Identify which cell holds the provided text, then report its (X, Y) central coordinate. 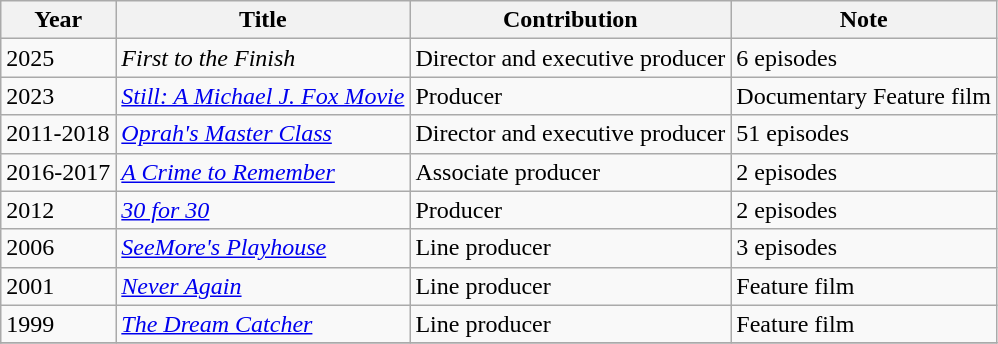
The Dream Catcher (263, 324)
Documentary Feature film (864, 96)
Never Again (263, 286)
3 episodes (864, 248)
2011-2018 (58, 134)
2012 (58, 210)
Contribution (570, 20)
2025 (58, 58)
First to the Finish (263, 58)
2023 (58, 96)
Still: A Michael J. Fox Movie (263, 96)
SeeMore's Playhouse (263, 248)
30 for 30 (263, 210)
6 episodes (864, 58)
Associate producer (570, 172)
Oprah's Master Class (263, 134)
51 episodes (864, 134)
2001 (58, 286)
Year (58, 20)
A Crime to Remember (263, 172)
Title (263, 20)
2016-2017 (58, 172)
1999 (58, 324)
2006 (58, 248)
Note (864, 20)
